Extract the [x, y] coordinate from the center of the cell holding the provided text.  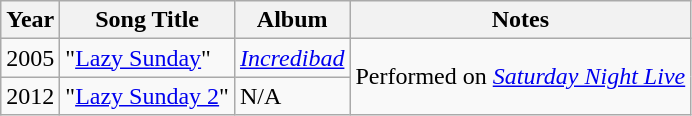
Song Title [148, 20]
"Lazy Sunday 2" [148, 96]
Incredibad [292, 58]
Performed on Saturday Night Live [520, 77]
"Lazy Sunday" [148, 58]
2005 [30, 58]
Notes [520, 20]
N/A [292, 96]
Year [30, 20]
2012 [30, 96]
Album [292, 20]
